Detect which cell encompasses the target text, then output its (X, Y) center coordinate. 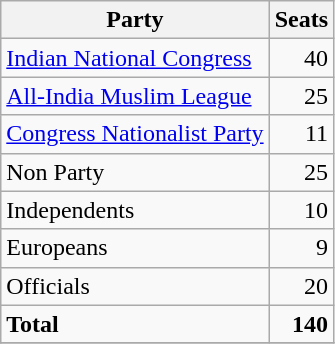
40 (301, 58)
140 (301, 324)
Congress Nationalist Party (135, 134)
All-India Muslim League (135, 96)
Indian National Congress (135, 58)
Party (135, 20)
Europeans (135, 248)
9 (301, 248)
10 (301, 210)
Seats (301, 20)
Total (135, 324)
Officials (135, 286)
Independents (135, 210)
Non Party (135, 172)
11 (301, 134)
20 (301, 286)
